Identify which cell holds the provided text, then report its [x, y] central coordinate. 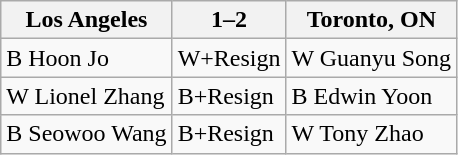
W+Resign [229, 58]
B Seowoo Wang [86, 134]
1–2 [229, 20]
W Guanyu Song [372, 58]
Los Angeles [86, 20]
B Hoon Jo [86, 58]
B Edwin Yoon [372, 96]
W Lionel Zhang [86, 96]
Toronto, ON [372, 20]
W Tony Zhao [372, 134]
